Return (X, Y) of the center of cell containing provided text 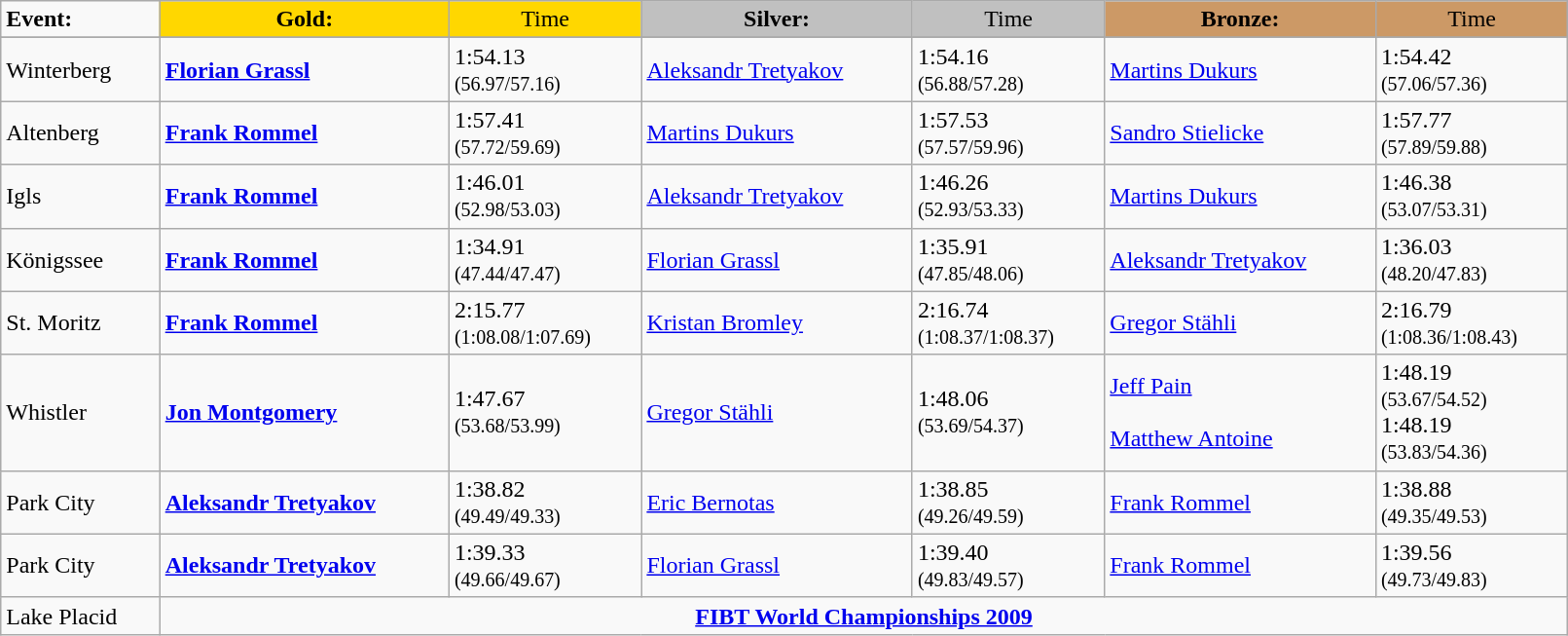
Event: (80, 19)
1:46.38(53.07/53.31) (1472, 197)
Lake Placid (80, 616)
Igls (80, 197)
2:16.79(1:08.36/1:08.43) (1472, 323)
Kristan Bromley (777, 323)
Eric Bernotas (777, 503)
Silver: (777, 19)
Sandro Stielicke (1240, 132)
1:54.16(56.88/57.28) (1008, 70)
Bronze: (1240, 19)
1:48.19 (53.67/54.52)1:48.19 (53.83/54.36) (1472, 413)
1:46.01(52.98/53.03) (545, 197)
Königssee (80, 259)
1:38.82(49.49/49.33) (545, 503)
1:38.88(49.35/49.53) (1472, 503)
Winterberg (80, 70)
St. Moritz (80, 323)
1:38.85(49.26/49.59) (1008, 503)
1:35.91(47.85/48.06) (1008, 259)
1:57.77(57.89/59.88) (1472, 132)
Jon Montgomery (304, 413)
1:54.42(57.06/57.36) (1472, 70)
1:47.67 (53.68/53.99) (545, 413)
Jeff PainMatthew Antoine (1240, 413)
1:39.33(49.66/49.67) (545, 565)
1:54.13(56.97/57.16) (545, 70)
Altenberg (80, 132)
Gold: (304, 19)
1:48.06(53.69/54.37) (1008, 413)
1:39.56(49.73/49.83) (1472, 565)
1:36.03(48.20/47.83) (1472, 259)
1:34.91(47.44/47.47) (545, 259)
2:15.77(1:08.08/1:07.69) (545, 323)
2:16.74(1:08.37/1:08.37) (1008, 323)
1:46.26(52.93/53.33) (1008, 197)
Whistler (80, 413)
1:39.40(49.83/49.57) (1008, 565)
1:57.53(57.57/59.96) (1008, 132)
FIBT World Championships 2009 (864, 616)
1:57.41(57.72/59.69) (545, 132)
